Find where the given text appears and provide that cell's center as [X, Y] coordinate. 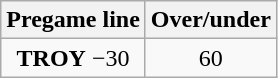
60 [210, 58]
Over/under [210, 20]
TROY −30 [74, 58]
Pregame line [74, 20]
